Pinpoint the cell where the given text exists, returning its [X, Y] midpoint coordinate. 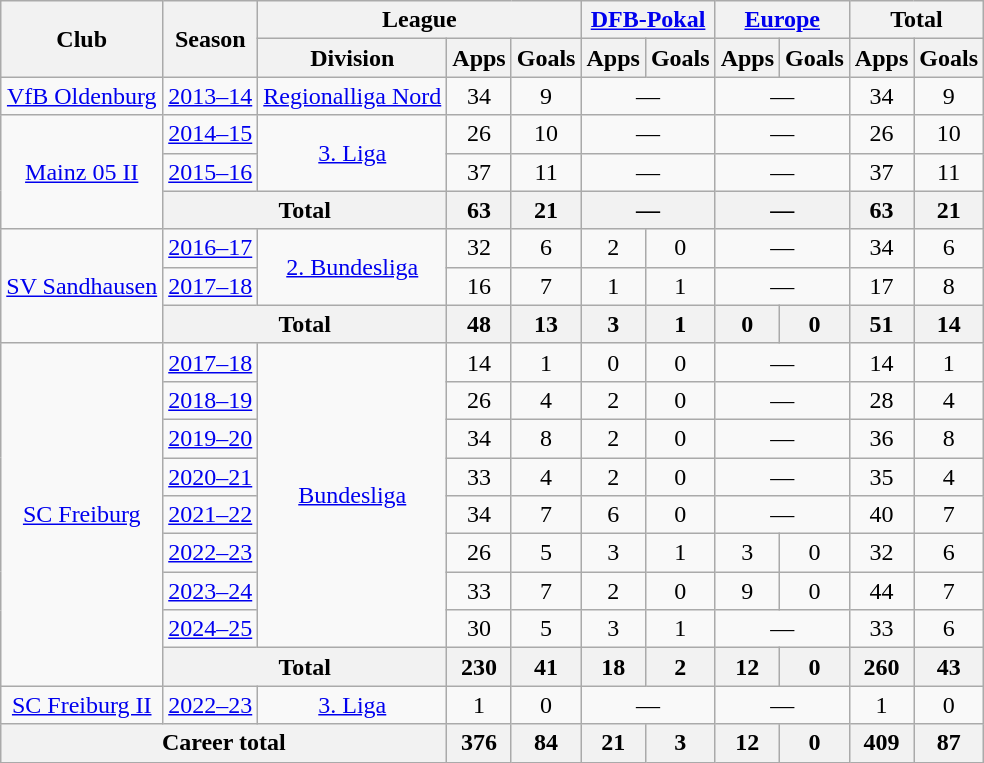
13 [546, 324]
Europe [782, 20]
16 [479, 286]
2018–19 [210, 400]
44 [881, 591]
84 [546, 743]
Regionalliga Nord [352, 96]
376 [479, 743]
17 [881, 286]
36 [881, 438]
43 [949, 667]
48 [479, 324]
260 [881, 667]
SV Sandhausen [82, 286]
Bundesliga [352, 495]
DFB-Pokal [648, 20]
Division [352, 58]
2020–21 [210, 477]
2. Bundesliga [352, 267]
28 [881, 400]
Season [210, 39]
SC Freiburg II [82, 705]
30 [479, 629]
League [420, 20]
87 [949, 743]
40 [881, 515]
35 [881, 477]
230 [479, 667]
2016–17 [210, 248]
Career total [224, 743]
2023–24 [210, 591]
2014–15 [210, 134]
2021–22 [210, 515]
41 [546, 667]
Club [82, 39]
2024–25 [210, 629]
2013–14 [210, 96]
18 [613, 667]
SC Freiburg [82, 514]
2019–20 [210, 438]
Mainz 05 II [82, 172]
409 [881, 743]
51 [881, 324]
VfB Oldenburg [82, 96]
2015–16 [210, 172]
